Scan for the cell matching the given text and deliver its [x, y] coordinate at center. 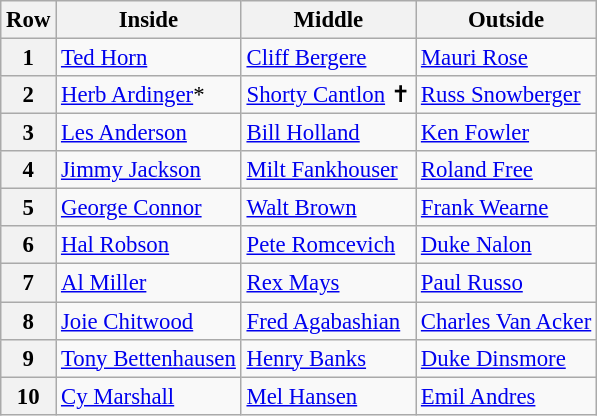
Tony Bettenhausen [149, 358]
Paul Russo [506, 283]
Herb Ardinger* [149, 95]
2 [28, 95]
4 [28, 170]
Fred Agabashian [328, 321]
7 [28, 283]
Hal Robson [149, 245]
1 [28, 58]
10 [28, 396]
George Connor [149, 208]
Middle [328, 20]
Ken Fowler [506, 133]
Frank Wearne [506, 208]
Duke Dinsmore [506, 358]
3 [28, 133]
9 [28, 358]
Duke Nalon [506, 245]
Al Miller [149, 283]
Emil Andres [506, 396]
Bill Holland [328, 133]
Shorty Cantlon ✝ [328, 95]
Cliff Bergere [328, 58]
Henry Banks [328, 358]
Row [28, 20]
Joie Chitwood [149, 321]
Jimmy Jackson [149, 170]
Rex Mays [328, 283]
8 [28, 321]
Roland Free [506, 170]
Cy Marshall [149, 396]
Walt Brown [328, 208]
Mel Hansen [328, 396]
Ted Horn [149, 58]
6 [28, 245]
Inside [149, 20]
Pete Romcevich [328, 245]
Mauri Rose [506, 58]
Milt Fankhouser [328, 170]
Outside [506, 20]
Les Anderson [149, 133]
Charles Van Acker [506, 321]
5 [28, 208]
Russ Snowberger [506, 95]
